Output the (x, y) coordinate of the center of the cell containing the given text.  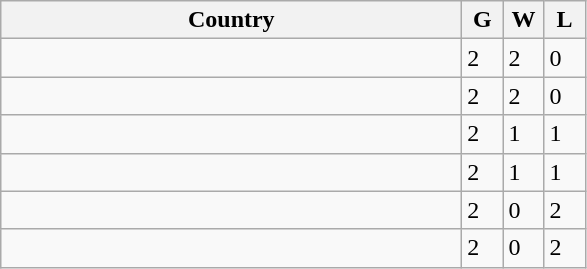
W (524, 20)
Country (232, 20)
L (564, 20)
G (482, 20)
